Find where the given text appears and provide that cell's center as (X, Y) coordinate. 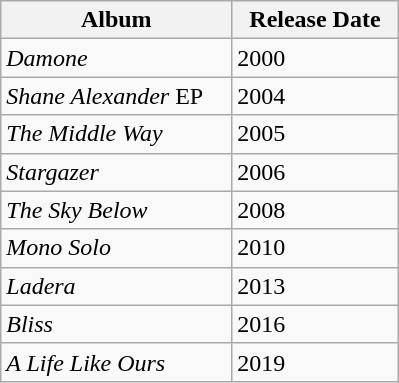
Mono Solo (116, 248)
Ladera (116, 286)
The Sky Below (116, 210)
Bliss (116, 324)
A Life Like Ours (116, 362)
Shane Alexander EP (116, 96)
2010 (315, 248)
Release Date (315, 20)
2019 (315, 362)
2016 (315, 324)
2000 (315, 58)
2013 (315, 286)
Stargazer (116, 172)
2006 (315, 172)
Album (116, 20)
The Middle Way (116, 134)
2005 (315, 134)
Damone (116, 58)
2004 (315, 96)
2008 (315, 210)
